Pinpoint the cell where the given text exists, returning its [X, Y] midpoint coordinate. 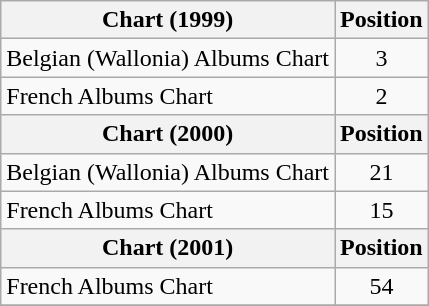
54 [381, 286]
3 [381, 58]
21 [381, 172]
15 [381, 210]
Chart (2001) [168, 248]
2 [381, 96]
Chart (1999) [168, 20]
Chart (2000) [168, 134]
